From the cell containing the given text, extract its center point as (x, y) coordinate. 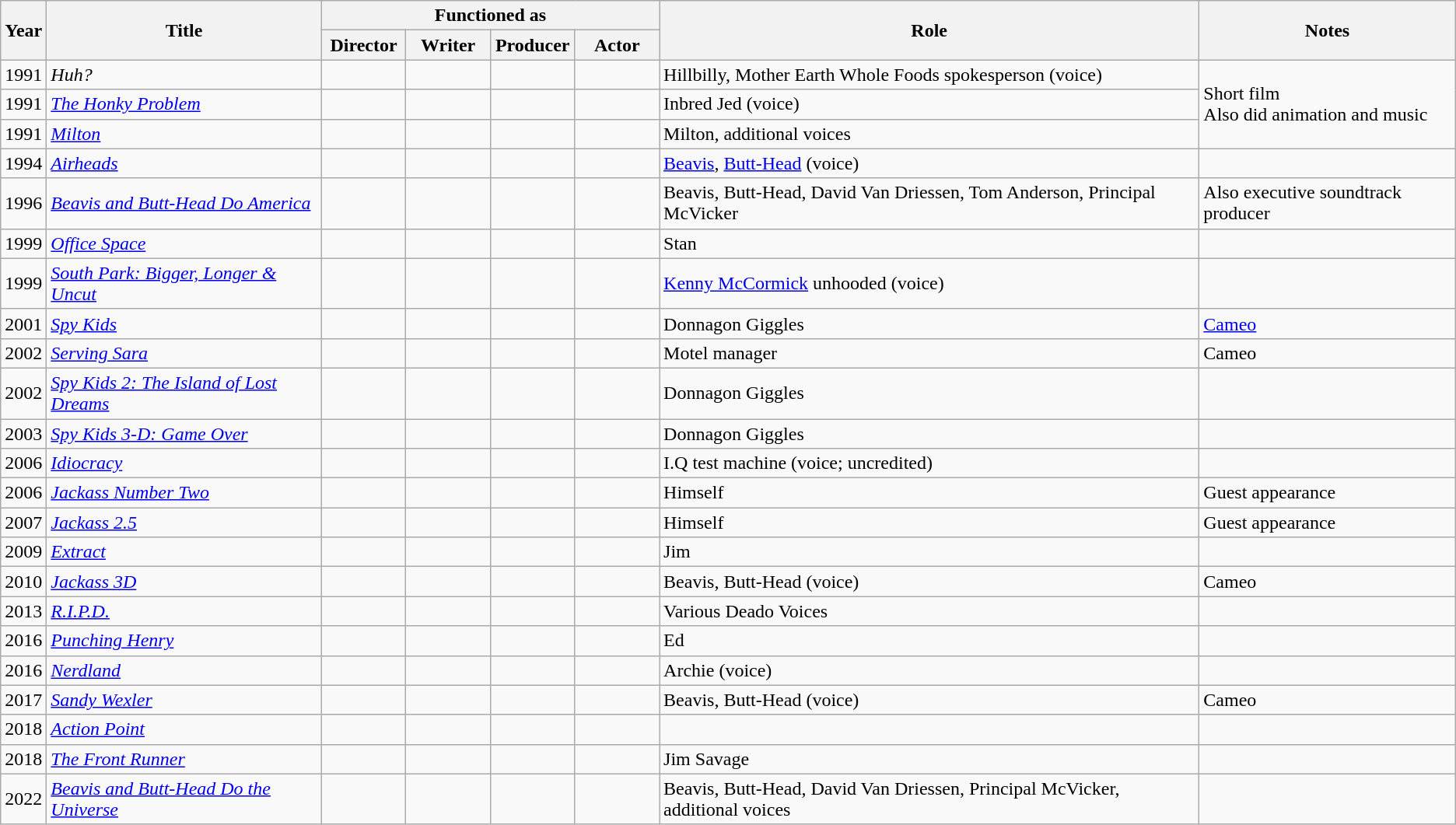
Extract (184, 552)
Actor (618, 45)
1994 (23, 163)
The Honky Problem (184, 104)
Office Space (184, 243)
Role (929, 30)
South Park: Bigger, Longer & Uncut (184, 283)
2009 (23, 552)
Functioned as (490, 16)
Serving Sara (184, 353)
2013 (23, 611)
Jackass 2.5 (184, 523)
Spy Kids (184, 323)
2007 (23, 523)
Stan (929, 243)
Jim Savage (929, 759)
2001 (23, 323)
2017 (23, 700)
Airheads (184, 163)
2010 (23, 582)
Ed (929, 641)
Archie (voice) (929, 670)
Nerdland (184, 670)
Notes (1327, 30)
Jackass Number Two (184, 493)
Kenny McCormick unhooded (voice) (929, 283)
Year (23, 30)
Beavis and Butt-Head Do the Universe (184, 799)
The Front Runner (184, 759)
Sandy Wexler (184, 700)
Spy Kids 3-D: Game Over (184, 433)
Also executive soundtrack producer (1327, 204)
Idiocracy (184, 463)
Punching Henry (184, 641)
2022 (23, 799)
Title (184, 30)
Beavis and Butt-Head Do America (184, 204)
Spy Kids 2: The Island of Lost Dreams (184, 393)
I.Q test machine (voice; uncredited) (929, 463)
1996 (23, 204)
Jackass 3D (184, 582)
Inbred Jed (voice) (929, 104)
Hillbilly, Mother Earth Whole Foods spokesperson (voice) (929, 75)
Huh? (184, 75)
Motel manager (929, 353)
Milton (184, 134)
Beavis, Butt-Head, David Van Driessen, Principal McVicker, additional voices (929, 799)
Jim (929, 552)
2003 (23, 433)
R.I.P.D. (184, 611)
Milton, additional voices (929, 134)
Director (364, 45)
Writer (448, 45)
Action Point (184, 729)
Beavis, Butt-Head, David Van Driessen, Tom Anderson, Principal McVicker (929, 204)
Producer (532, 45)
Various Deado Voices (929, 611)
Short filmAlso did animation and music (1327, 104)
